Identify which cell holds the provided text, then report its (X, Y) central coordinate. 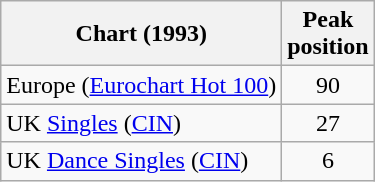
Europe (Eurochart Hot 100) (142, 85)
6 (328, 161)
Chart (1993) (142, 34)
UK Singles (CIN) (142, 123)
90 (328, 85)
27 (328, 123)
UK Dance Singles (CIN) (142, 161)
Peakposition (328, 34)
